Return (x, y) of the center of cell containing provided text 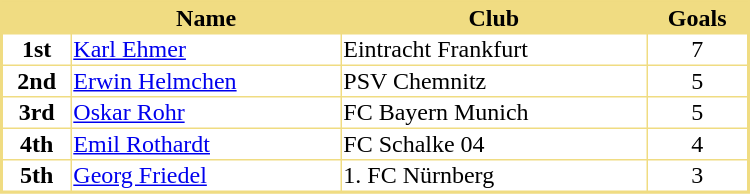
4 (697, 144)
Georg Friedel (206, 175)
Goals (697, 18)
Erwin Helmchen (206, 81)
Emil Rothardt (206, 144)
FC Schalke 04 (494, 144)
1st (36, 49)
2nd (36, 81)
FC Bayern Munich (494, 113)
Karl Ehmer (206, 49)
7 (697, 49)
3rd (36, 113)
Eintracht Frankfurt (494, 49)
Club (494, 18)
Name (206, 18)
Oskar Rohr (206, 113)
4th (36, 144)
PSV Chemnitz (494, 81)
1. FC Nürnberg (494, 175)
5th (36, 175)
3 (697, 175)
